Search for the cell housing the specified text and yield its (x, y) center coordinate. 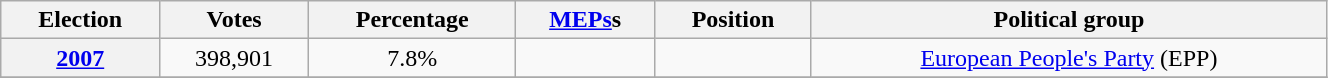
European People's Party (EPP) (1068, 58)
Votes (234, 20)
Election (80, 20)
MEPss (586, 20)
398,901 (234, 58)
2007 (80, 58)
Political group (1068, 20)
Percentage (412, 20)
7.8% (412, 58)
Position (734, 20)
